Find where the given text appears and provide that cell's center as (x, y) coordinate. 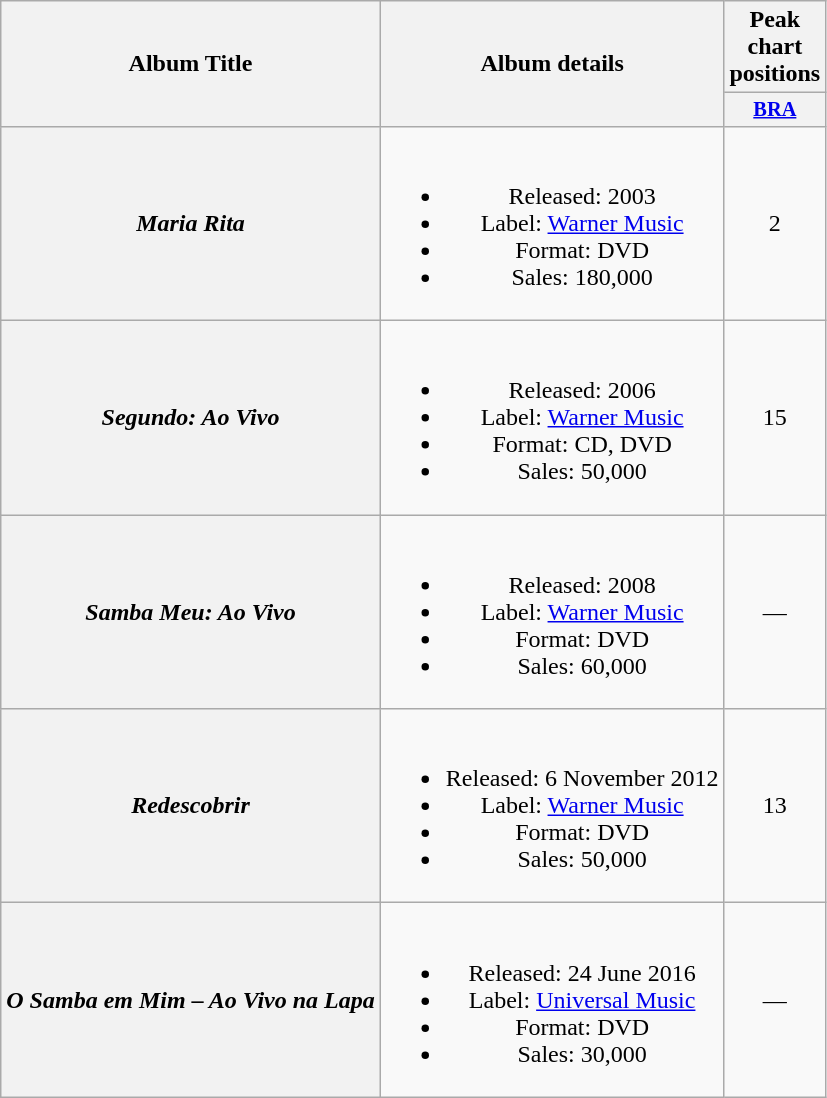
Released: 24 June 2016Label: Universal MusicFormat: DVDSales: 30,000 (552, 1000)
Redescobrir (191, 806)
Released: 6 November 2012Label: Warner MusicFormat: DVDSales: 50,000 (552, 806)
Samba Meu: Ao Vivo (191, 612)
Peak chart positions (775, 47)
13 (775, 806)
Released: 2003Label: Warner MusicFormat: DVDSales: 180,000 (552, 223)
BRA (775, 110)
Released: 2008Label: Warner MusicFormat: DVDSales: 60,000 (552, 612)
Maria Rita (191, 223)
15 (775, 418)
Released: 2006Label: Warner MusicFormat: CD, DVDSales: 50,000 (552, 418)
O Samba em Mim – Ao Vivo na Lapa (191, 1000)
Segundo: Ao Vivo (191, 418)
Album details (552, 64)
Album Title (191, 64)
2 (775, 223)
